Return the [x, y] coordinate for the center point of the cell that contains the specified text.  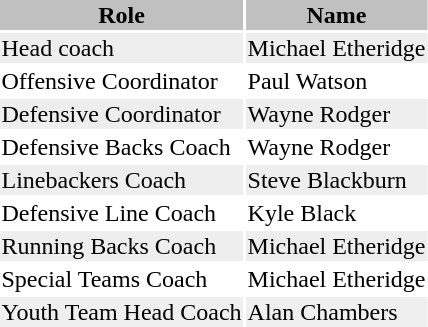
Name [336, 15]
Defensive Coordinator [122, 114]
Alan Chambers [336, 312]
Defensive Backs Coach [122, 147]
Youth Team Head Coach [122, 312]
Linebackers Coach [122, 180]
Role [122, 15]
Defensive Line Coach [122, 213]
Special Teams Coach [122, 279]
Kyle Black [336, 213]
Steve Blackburn [336, 180]
Offensive Coordinator [122, 81]
Head coach [122, 48]
Paul Watson [336, 81]
Running Backs Coach [122, 246]
